Identify which cell holds the provided text, then report its (X, Y) central coordinate. 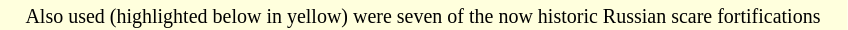
Also used (highlighted below in yellow) were seven of the now historic Russian scare fortifications (424, 15)
